For the text-containing cell, return its midpoint in [x, y] coordinate format. 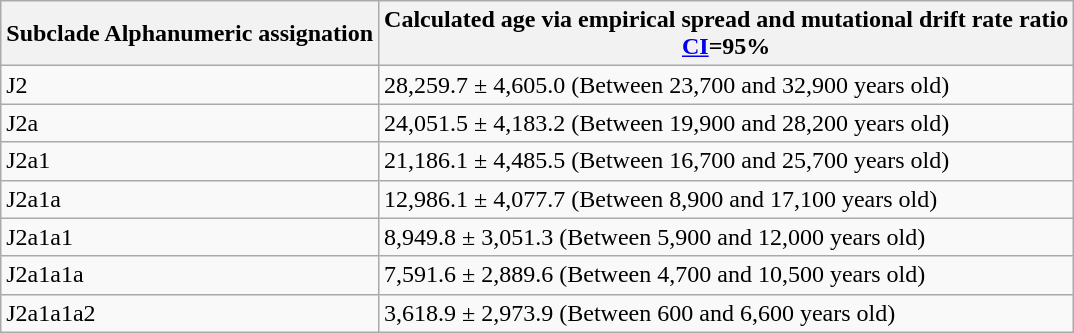
Subclade Alphanumeric assignation [190, 34]
J2a1a1a [190, 275]
8,949.8 ± 3,051.3 (Between 5,900 and 12,000 years old) [726, 237]
28,259.7 ± 4,605.0 (Between 23,700 and 32,900 years old) [726, 85]
3,618.9 ± 2,973.9 (Between 600 and 6,600 years old) [726, 313]
21,186.1 ± 4,485.5 (Between 16,700 and 25,700 years old) [726, 161]
Calculated age via empirical spread and mutational drift rate ratioCI=95% [726, 34]
J2a1 [190, 161]
24,051.5 ± 4,183.2 (Between 19,900 and 28,200 years old) [726, 123]
7,591.6 ± 2,889.6 (Between 4,700 and 10,500 years old) [726, 275]
J2a1a1a2 [190, 313]
J2a1a [190, 199]
J2 [190, 85]
12,986.1 ± 4,077.7 (Between 8,900 and 17,100 years old) [726, 199]
J2a1a1 [190, 237]
J2a [190, 123]
